Pinpoint the cell where the given text exists, returning its [X, Y] midpoint coordinate. 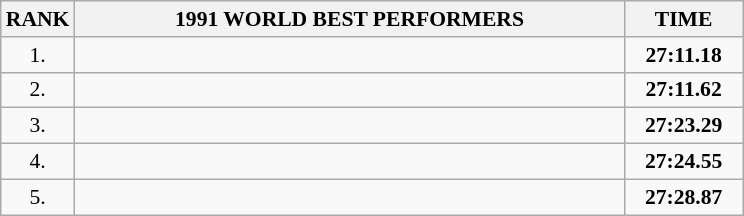
27:24.55 [684, 162]
1991 WORLD BEST PERFORMERS [349, 19]
RANK [38, 19]
27:11.62 [684, 90]
27:11.18 [684, 55]
1. [38, 55]
TIME [684, 19]
2. [38, 90]
3. [38, 126]
5. [38, 197]
27:28.87 [684, 197]
27:23.29 [684, 126]
4. [38, 162]
